Find where the given text appears and provide that cell's center as (X, Y) coordinate. 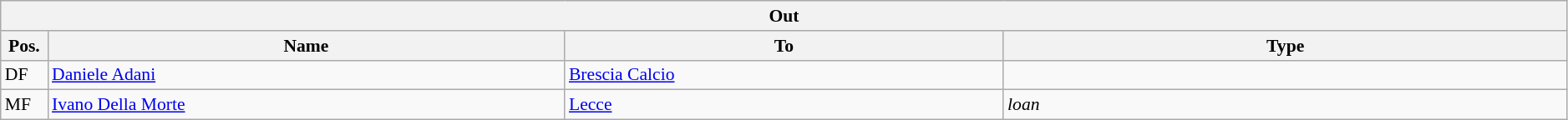
MF (24, 105)
Type (1285, 46)
Lecce (784, 105)
loan (1285, 105)
Name (306, 46)
Ivano Della Morte (306, 105)
To (784, 46)
Brescia Calcio (784, 75)
DF (24, 75)
Daniele Adani (306, 75)
Out (784, 16)
Pos. (24, 46)
